Capture the cell that displays the provided text and extract its (x, y) central coordinate. 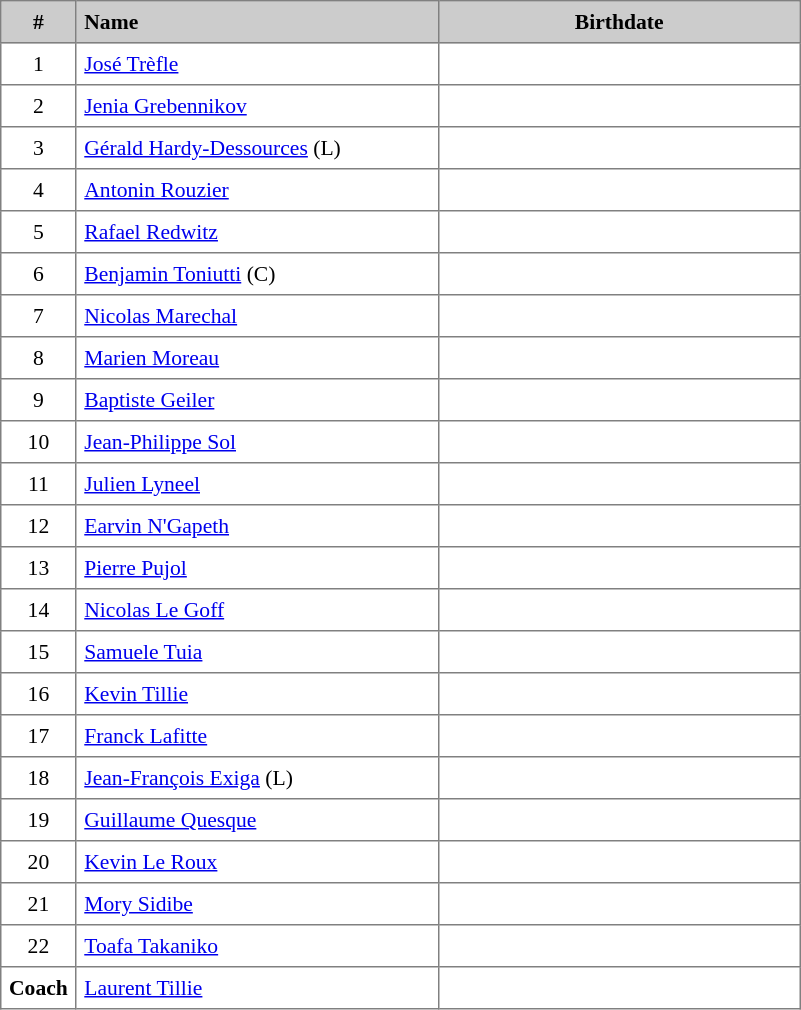
Jean-Philippe Sol (257, 442)
16 (38, 694)
11 (38, 484)
Julien Lyneel (257, 484)
José Trèfle (257, 64)
Nicolas Marechal (257, 316)
Gérald Hardy-Dessources (L) (257, 148)
Samuele Tuia (257, 652)
14 (38, 610)
Kevin Tillie (257, 694)
Name (257, 22)
Antonin Rouzier (257, 190)
2 (38, 106)
Pierre Pujol (257, 568)
# (38, 22)
20 (38, 862)
Franck Lafitte (257, 736)
Guillaume Quesque (257, 820)
7 (38, 316)
13 (38, 568)
Nicolas Le Goff (257, 610)
Earvin N'Gapeth (257, 526)
Kevin Le Roux (257, 862)
Laurent Tillie (257, 988)
18 (38, 778)
19 (38, 820)
1 (38, 64)
6 (38, 274)
Baptiste Geiler (257, 400)
17 (38, 736)
22 (38, 946)
Mory Sidibe (257, 904)
8 (38, 358)
10 (38, 442)
Jenia Grebennikov (257, 106)
Benjamin Toniutti (C) (257, 274)
9 (38, 400)
5 (38, 232)
Coach (38, 988)
Birthdate (619, 22)
Marien Moreau (257, 358)
15 (38, 652)
3 (38, 148)
Jean-François Exiga (L) (257, 778)
4 (38, 190)
Toafa Takaniko (257, 946)
12 (38, 526)
21 (38, 904)
Rafael Redwitz (257, 232)
